Search for the cell housing the specified text and yield its (x, y) center coordinate. 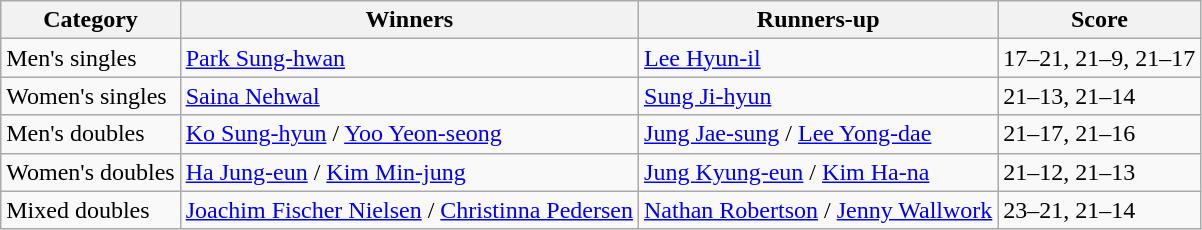
21–12, 21–13 (1100, 172)
Nathan Robertson / Jenny Wallwork (818, 210)
23–21, 21–14 (1100, 210)
Score (1100, 20)
Jung Kyung-eun / Kim Ha-na (818, 172)
Runners-up (818, 20)
Lee Hyun-il (818, 58)
21–13, 21–14 (1100, 96)
21–17, 21–16 (1100, 134)
Park Sung-hwan (409, 58)
Women's singles (90, 96)
Ko Sung-hyun / Yoo Yeon-seong (409, 134)
Ha Jung-eun / Kim Min-jung (409, 172)
Men's doubles (90, 134)
17–21, 21–9, 21–17 (1100, 58)
Sung Ji-hyun (818, 96)
Women's doubles (90, 172)
Men's singles (90, 58)
Mixed doubles (90, 210)
Category (90, 20)
Winners (409, 20)
Joachim Fischer Nielsen / Christinna Pedersen (409, 210)
Jung Jae-sung / Lee Yong-dae (818, 134)
Saina Nehwal (409, 96)
